For the text-containing cell, return its midpoint in (x, y) coordinate format. 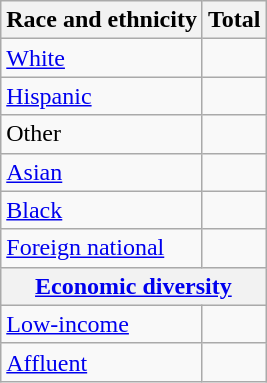
Affluent (102, 362)
Total (234, 20)
Other (102, 134)
Hispanic (102, 96)
Black (102, 210)
White (102, 58)
Low-income (102, 324)
Asian (102, 172)
Economic diversity (134, 286)
Race and ethnicity (102, 20)
Foreign national (102, 248)
